Detect which cell encompasses the target text, then output its (x, y) center coordinate. 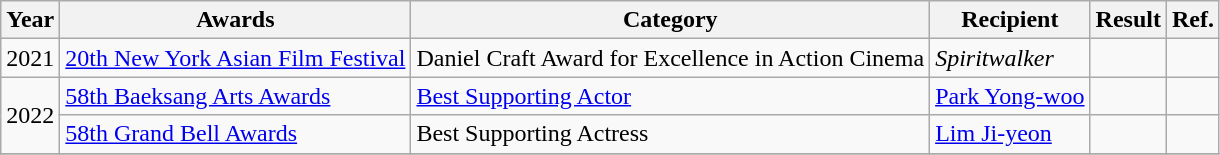
Lim Ji-yeon (1010, 134)
2021 (30, 58)
Awards (236, 20)
20th New York Asian Film Festival (236, 58)
Recipient (1010, 20)
Spiritwalker (1010, 58)
Best Supporting Actress (670, 134)
Result (1128, 20)
Category (670, 20)
Best Supporting Actor (670, 96)
Ref. (1192, 20)
Year (30, 20)
Park Yong-woo (1010, 96)
58th Baeksang Arts Awards (236, 96)
58th Grand Bell Awards (236, 134)
Daniel Craft Award for Excellence in Action Cinema (670, 58)
2022 (30, 115)
